From the cell containing the given text, extract its center point as (X, Y) coordinate. 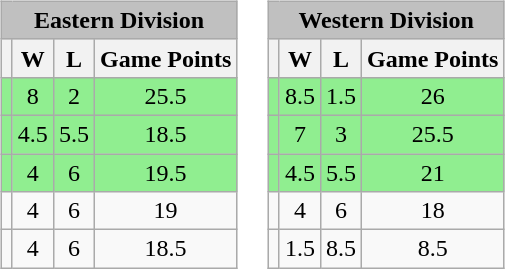
3 (340, 134)
8 (32, 96)
19.5 (165, 173)
2 (74, 96)
21 (433, 173)
26 (433, 96)
Eastern Division (119, 20)
7 (300, 134)
19 (165, 211)
Western Division (386, 20)
18 (433, 211)
